Search for the cell housing the specified text and yield its [x, y] center coordinate. 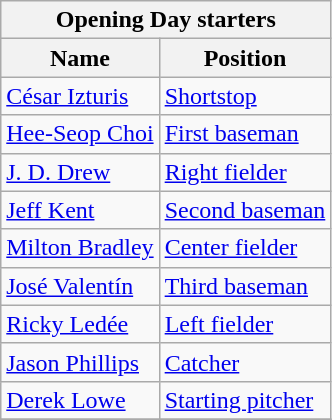
Center fielder [245, 248]
Left fielder [245, 324]
Name [80, 58]
First baseman [245, 134]
Second baseman [245, 210]
J. D. Drew [80, 172]
Hee-Seop Choi [80, 134]
Ricky Ledée [80, 324]
Shortstop [245, 96]
Jeff Kent [80, 210]
Derek Lowe [80, 400]
Jason Phillips [80, 362]
Right fielder [245, 172]
Milton Bradley [80, 248]
Opening Day starters [166, 20]
César Izturis [80, 96]
José Valentín [80, 286]
Position [245, 58]
Starting pitcher [245, 400]
Third baseman [245, 286]
Catcher [245, 362]
